For the text-containing cell, return its midpoint in [X, Y] coordinate format. 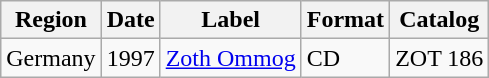
1997 [130, 58]
Zoth Ommog [230, 58]
Catalog [440, 20]
ZOT 186 [440, 58]
Format [345, 20]
CD [345, 58]
Germany [51, 58]
Region [51, 20]
Label [230, 20]
Date [130, 20]
